Locate the cell with the specified text and output its [x, y] center coordinate. 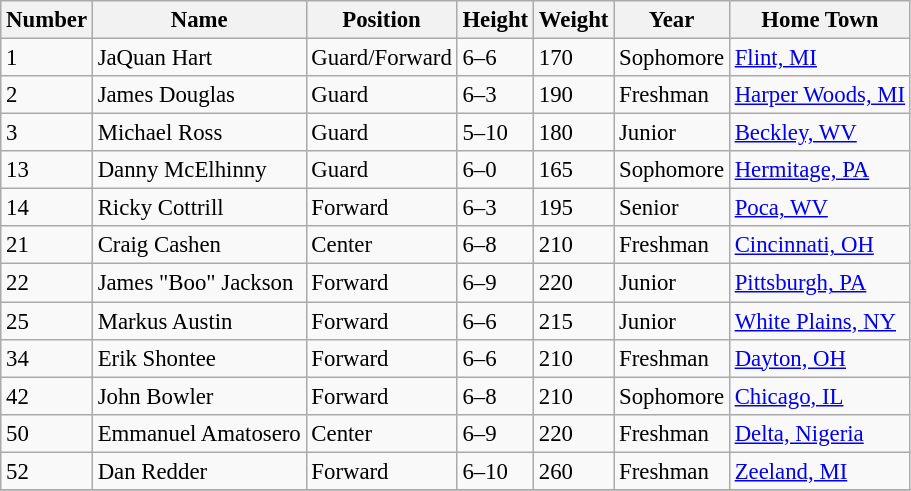
Position [382, 20]
22 [47, 283]
25 [47, 321]
Flint, MI [820, 58]
260 [573, 471]
165 [573, 170]
Danny McElhinny [199, 170]
Harper Woods, MI [820, 95]
3 [47, 133]
John Bowler [199, 396]
Senior [672, 208]
Dan Redder [199, 471]
215 [573, 321]
170 [573, 58]
Weight [573, 20]
42 [47, 396]
Number [47, 20]
Dayton, OH [820, 358]
6–0 [495, 170]
1 [47, 58]
52 [47, 471]
Height [495, 20]
Chicago, IL [820, 396]
180 [573, 133]
Delta, Nigeria [820, 433]
Home Town [820, 20]
21 [47, 245]
Guard/Forward [382, 58]
Poca, WV [820, 208]
Beckley, WV [820, 133]
James Douglas [199, 95]
Year [672, 20]
Pittsburgh, PA [820, 283]
50 [47, 433]
6–10 [495, 471]
5–10 [495, 133]
Michael Ross [199, 133]
14 [47, 208]
Craig Cashen [199, 245]
Markus Austin [199, 321]
Name [199, 20]
Erik Shontee [199, 358]
Emmanuel Amatosero [199, 433]
34 [47, 358]
2 [47, 95]
Hermitage, PA [820, 170]
Cincinnati, OH [820, 245]
195 [573, 208]
JaQuan Hart [199, 58]
Zeeland, MI [820, 471]
190 [573, 95]
13 [47, 170]
White Plains, NY [820, 321]
Ricky Cottrill [199, 208]
James "Boo" Jackson [199, 283]
